Provide the (x, y) coordinate of the cell's center where the given text is located.  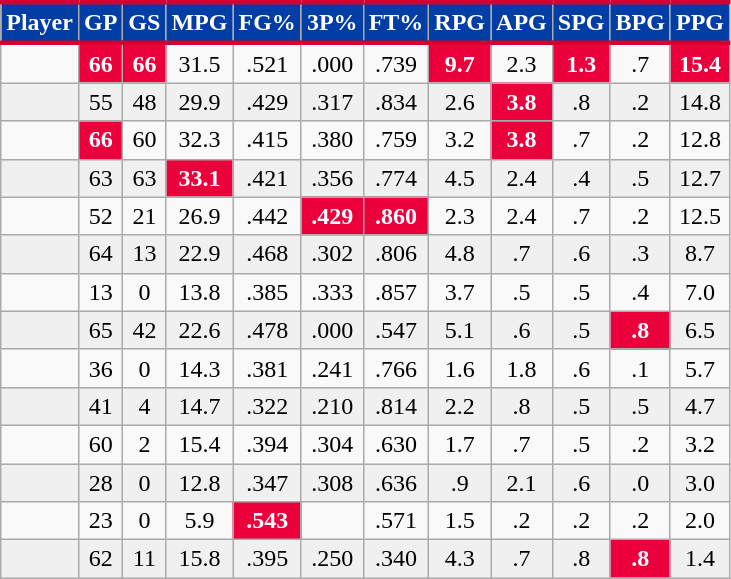
1.6 (460, 368)
.478 (267, 330)
.210 (332, 406)
11 (144, 559)
.630 (396, 444)
.9 (460, 483)
.395 (267, 559)
MPG (200, 22)
.394 (267, 444)
.543 (267, 521)
.333 (332, 292)
3.0 (700, 483)
12.5 (700, 216)
4.3 (460, 559)
.739 (396, 63)
.834 (396, 102)
2.6 (460, 102)
4.8 (460, 254)
14.3 (200, 368)
21 (144, 216)
.381 (267, 368)
4 (144, 406)
14.8 (700, 102)
BPG (640, 22)
28 (100, 483)
42 (144, 330)
.442 (267, 216)
5.9 (200, 521)
7.0 (700, 292)
RPG (460, 22)
.340 (396, 559)
PPG (700, 22)
.547 (396, 330)
.806 (396, 254)
.0 (640, 483)
22.6 (200, 330)
4.7 (700, 406)
.857 (396, 292)
.636 (396, 483)
15.8 (200, 559)
8.7 (700, 254)
23 (100, 521)
1.4 (700, 559)
.385 (267, 292)
33.1 (200, 178)
2.0 (700, 521)
.759 (396, 140)
.1 (640, 368)
.347 (267, 483)
.766 (396, 368)
41 (100, 406)
APG (522, 22)
.415 (267, 140)
.308 (332, 483)
3P% (332, 22)
1.5 (460, 521)
5.1 (460, 330)
.322 (267, 406)
SPG (581, 22)
55 (100, 102)
26.9 (200, 216)
22.9 (200, 254)
2.1 (522, 483)
32.3 (200, 140)
4.5 (460, 178)
48 (144, 102)
.302 (332, 254)
.304 (332, 444)
13.8 (200, 292)
3.7 (460, 292)
52 (100, 216)
1.7 (460, 444)
36 (100, 368)
2 (144, 444)
9.7 (460, 63)
.571 (396, 521)
1.8 (522, 368)
2.2 (460, 406)
GP (100, 22)
.814 (396, 406)
12.7 (700, 178)
.860 (396, 216)
.356 (332, 178)
.3 (640, 254)
29.9 (200, 102)
FG% (267, 22)
.774 (396, 178)
.421 (267, 178)
14.7 (200, 406)
.521 (267, 63)
FT% (396, 22)
6.5 (700, 330)
.380 (332, 140)
.241 (332, 368)
.317 (332, 102)
62 (100, 559)
.468 (267, 254)
1.3 (581, 63)
.250 (332, 559)
31.5 (200, 63)
Player (40, 22)
5.7 (700, 368)
GS (144, 22)
65 (100, 330)
64 (100, 254)
